Capture the cell that displays the provided text and extract its (x, y) central coordinate. 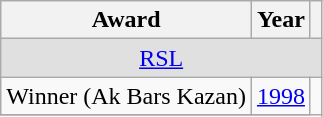
Award (126, 20)
1998 (280, 96)
Year (280, 20)
Winner (Ak Bars Kazan) (126, 96)
RSL (162, 58)
